Scan for the cell matching the given text and deliver its [X, Y] coordinate at center. 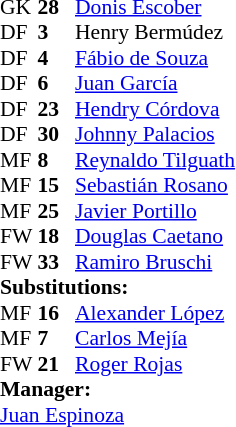
Hendry Córdova [155, 109]
Javier Portillo [155, 211]
8 [57, 160]
Alexander López [155, 313]
21 [57, 364]
Reynaldo Tilguath [155, 160]
Carlos Mejía [155, 339]
Roger Rojas [155, 364]
3 [57, 33]
33 [57, 262]
Henry Bermúdez [155, 33]
Manager: [118, 389]
Substitutions: [118, 287]
16 [57, 313]
18 [57, 237]
7 [57, 339]
25 [57, 211]
Johnny Palacios [155, 135]
Ramiro Bruschi [155, 262]
30 [57, 135]
4 [57, 58]
Juan García [155, 83]
Fábio de Souza [155, 58]
Douglas Caetano [155, 237]
23 [57, 109]
6 [57, 83]
Sebastián Rosano [155, 185]
15 [57, 185]
